Search for the cell housing the specified text and yield its [X, Y] center coordinate. 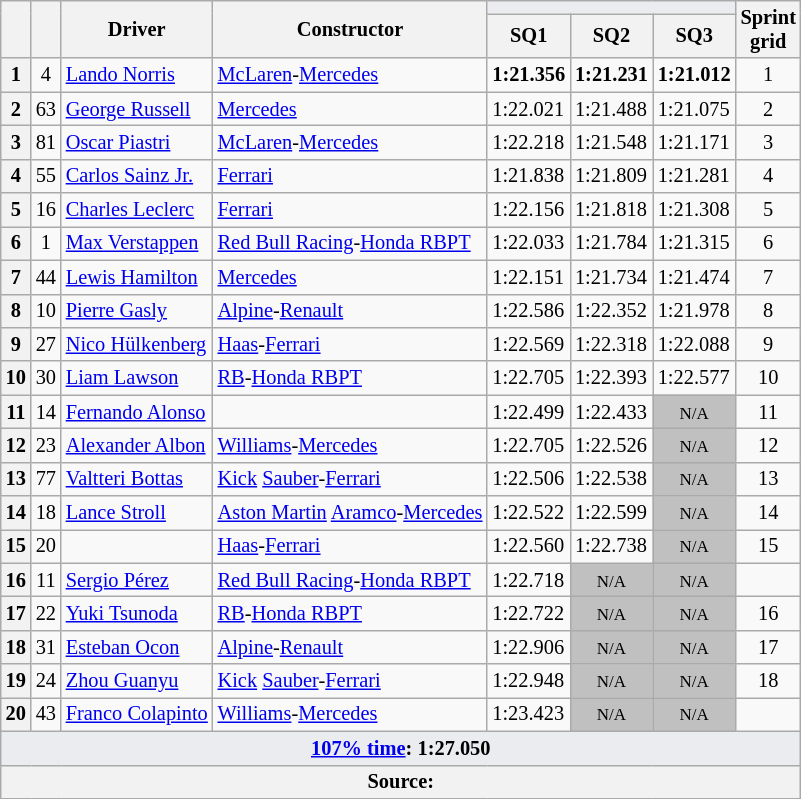
1:21.075 [694, 109]
1:21.548 [612, 142]
1:22.393 [612, 378]
1:22.156 [528, 210]
24 [46, 681]
SQ2 [612, 36]
Lando Norris [137, 75]
Alexander Albon [137, 445]
1:22.569 [528, 344]
22 [46, 613]
1:21.281 [694, 176]
Zhou Guanyu [137, 681]
1:22.433 [612, 412]
1:22.318 [612, 344]
Nico Hülkenberg [137, 344]
1:23.423 [528, 714]
23 [46, 445]
Driver [137, 29]
SQ3 [694, 36]
30 [46, 378]
1:22.088 [694, 344]
1:21.734 [612, 277]
Liam Lawson [137, 378]
SQ1 [528, 36]
1:22.906 [528, 647]
1:21.818 [612, 210]
Charles Leclerc [137, 210]
31 [46, 647]
1:22.738 [612, 546]
Carlos Sainz Jr. [137, 176]
Lewis Hamilton [137, 277]
1:21.315 [694, 243]
1:21.474 [694, 277]
1:22.722 [528, 613]
1:21.838 [528, 176]
1:21.308 [694, 210]
107% time: 1:27.050 [401, 748]
George Russell [137, 109]
1:21.784 [612, 243]
1:22.033 [528, 243]
Sergio Pérez [137, 580]
1:22.352 [612, 311]
1:22.506 [528, 479]
1:22.151 [528, 277]
27 [46, 344]
1:22.538 [612, 479]
19 [16, 681]
43 [46, 714]
1:21.012 [694, 75]
1:21.978 [694, 311]
1:21.231 [612, 75]
1:21.171 [694, 142]
1:22.021 [528, 109]
63 [46, 109]
Constructor [350, 29]
81 [46, 142]
Lance Stroll [137, 513]
1:22.948 [528, 681]
1:21.356 [528, 75]
Fernando Alonso [137, 412]
1:22.218 [528, 142]
Franco Colapinto [137, 714]
1:22.599 [612, 513]
Max Verstappen [137, 243]
44 [46, 277]
77 [46, 479]
Source: [401, 782]
1:22.560 [528, 546]
Oscar Piastri [137, 142]
1:22.586 [528, 311]
Valtteri Bottas [137, 479]
Esteban Ocon [137, 647]
Yuki Tsunoda [137, 613]
Aston Martin Aramco-Mercedes [350, 513]
1:22.526 [612, 445]
55 [46, 176]
Sprintgrid [768, 29]
1:22.577 [694, 378]
1:22.718 [528, 580]
Pierre Gasly [137, 311]
1:22.522 [528, 513]
1:21.488 [612, 109]
1:21.809 [612, 176]
1:22.499 [528, 412]
